Return the (x, y) coordinate for the center point of the cell that contains the specified text.  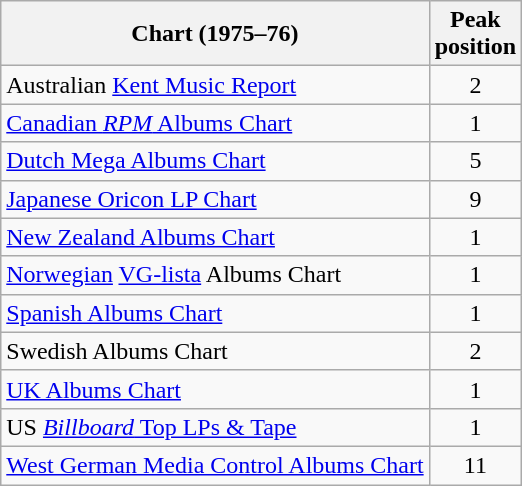
Peakposition (475, 34)
9 (475, 199)
Japanese Oricon LP Chart (215, 199)
Norwegian VG-lista Albums Chart (215, 275)
5 (475, 161)
UK Albums Chart (215, 389)
Swedish Albums Chart (215, 351)
Dutch Mega Albums Chart (215, 161)
Chart (1975–76) (215, 34)
US Billboard Top LPs & Tape (215, 427)
Spanish Albums Chart (215, 313)
New Zealand Albums Chart (215, 237)
West German Media Control Albums Chart (215, 465)
Australian Kent Music Report (215, 85)
11 (475, 465)
Canadian RPM Albums Chart (215, 123)
